Identify which cell holds the provided text, then report its (x, y) central coordinate. 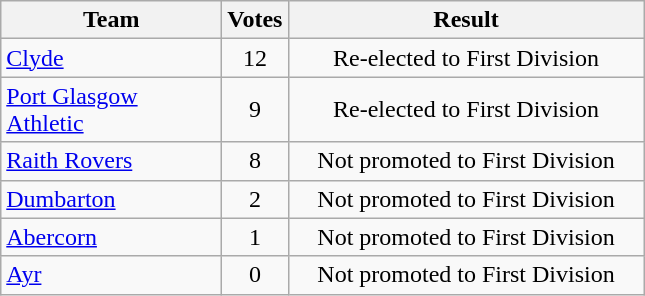
1 (255, 237)
Ayr (112, 275)
12 (255, 58)
8 (255, 161)
Port Glasgow Athletic (112, 110)
Votes (255, 20)
Abercorn (112, 237)
Team (112, 20)
Raith Rovers (112, 161)
0 (255, 275)
Clyde (112, 58)
2 (255, 199)
Result (466, 20)
9 (255, 110)
Dumbarton (112, 199)
